Locate the cell with the specified text and output its (x, y) center coordinate. 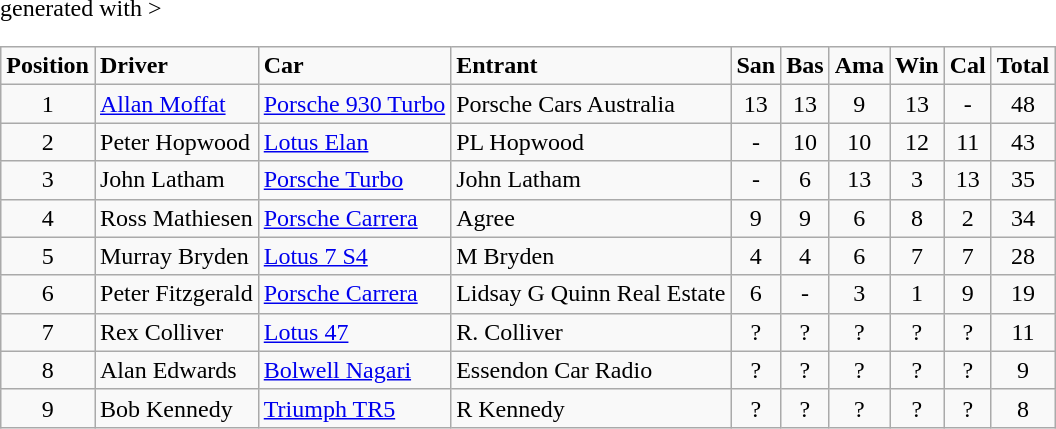
5 (48, 256)
Lotus 7 S4 (354, 256)
19 (1023, 294)
Peter Hopwood (176, 142)
Car (354, 66)
Agree (591, 218)
R. Colliver (591, 332)
12 (918, 142)
Porsche Cars Australia (591, 104)
34 (1023, 218)
Allan Moffat (176, 104)
Lotus 47 (354, 332)
Cal (968, 66)
Total (1023, 66)
Bolwell Nagari (354, 370)
Entrant (591, 66)
Lotus Elan (354, 142)
Position (48, 66)
Murray Bryden (176, 256)
Ross Mathiesen (176, 218)
Bob Kennedy (176, 408)
Triumph TR5 (354, 408)
San (756, 66)
Ama (859, 66)
48 (1023, 104)
PL Hopwood (591, 142)
M Bryden (591, 256)
Lidsay G Quinn Real Estate (591, 294)
Rex Colliver (176, 332)
Porsche 930 Turbo (354, 104)
Win (918, 66)
35 (1023, 180)
Porsche Turbo (354, 180)
Driver (176, 66)
Bas (805, 66)
R Kennedy (591, 408)
Peter Fitzgerald (176, 294)
43 (1023, 142)
28 (1023, 256)
Alan Edwards (176, 370)
Essendon Car Radio (591, 370)
